Locate the cell with the specified text and output its [x, y] center coordinate. 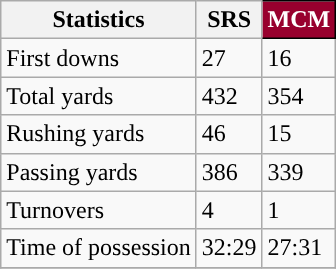
Statistics [99, 20]
354 [299, 96]
Turnovers [99, 210]
First downs [99, 58]
4 [229, 210]
339 [299, 172]
1 [299, 210]
Time of possession [99, 248]
Rushing yards [99, 134]
MCM [299, 20]
32:29 [229, 248]
27:31 [299, 248]
27 [229, 58]
15 [299, 134]
Passing yards [99, 172]
432 [229, 96]
46 [229, 134]
Total yards [99, 96]
16 [299, 58]
SRS [229, 20]
386 [229, 172]
